Search for the cell housing the specified text and yield its (x, y) center coordinate. 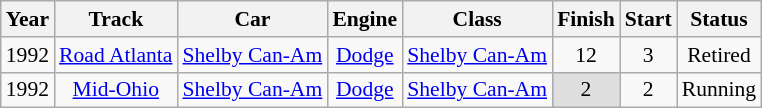
3 (648, 55)
Mid-Ohio (116, 90)
Retired (719, 55)
12 (586, 55)
Track (116, 19)
Year (28, 19)
Engine (364, 19)
Finish (586, 19)
Status (719, 19)
Road Atlanta (116, 55)
Class (477, 19)
Running (719, 90)
Car (252, 19)
Start (648, 19)
